For the text-containing cell, return its midpoint in [x, y] coordinate format. 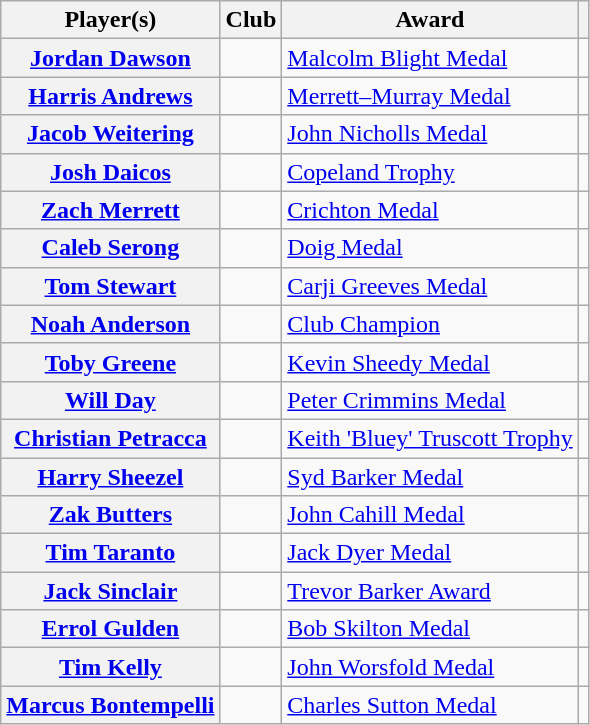
Jack Sinclair [110, 591]
Toby Greene [110, 362]
Bob Skilton Medal [430, 629]
Doig Medal [430, 248]
Peter Crimmins Medal [430, 400]
John Nicholls Medal [430, 134]
Merrett–Murray Medal [430, 96]
Christian Petracca [110, 438]
Player(s) [110, 20]
Crichton Medal [430, 210]
Tom Stewart [110, 286]
Syd Barker Medal [430, 477]
Club Champion [430, 324]
John Cahill Medal [430, 515]
Trevor Barker Award [430, 591]
Keith 'Bluey' Truscott Trophy [430, 438]
Marcus Bontempelli [110, 705]
Club [251, 20]
Harris Andrews [110, 96]
Will Day [110, 400]
Kevin Sheedy Medal [430, 362]
Jordan Dawson [110, 58]
Noah Anderson [110, 324]
John Worsfold Medal [430, 667]
Copeland Trophy [430, 172]
Malcolm Blight Medal [430, 58]
Award [430, 20]
Harry Sheezel [110, 477]
Carji Greeves Medal [430, 286]
Zach Merrett [110, 210]
Tim Kelly [110, 667]
Josh Daicos [110, 172]
Zak Butters [110, 515]
Charles Sutton Medal [430, 705]
Caleb Serong [110, 248]
Errol Gulden [110, 629]
Jacob Weitering [110, 134]
Tim Taranto [110, 553]
Jack Dyer Medal [430, 553]
